Capture the cell that displays the provided text and extract its (x, y) central coordinate. 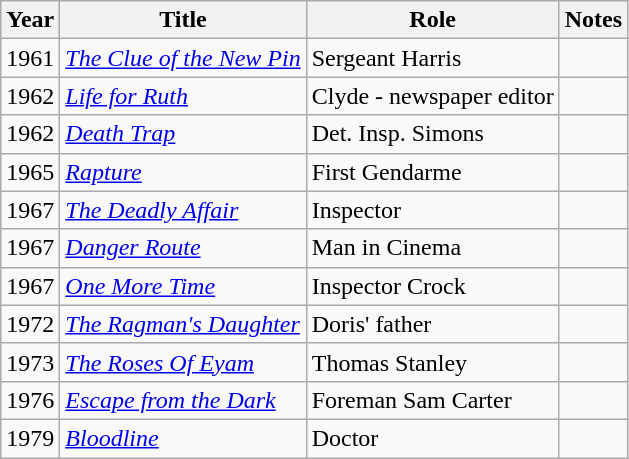
Doris' father (432, 324)
The Deadly Affair (183, 210)
The Roses Of Eyam (183, 362)
Escape from the Dark (183, 400)
1961 (30, 58)
Thomas Stanley (432, 362)
Doctor (432, 438)
Year (30, 20)
Foreman Sam Carter (432, 400)
The Clue of the New Pin (183, 58)
Death Trap (183, 134)
Det. Insp. Simons (432, 134)
1973 (30, 362)
Role (432, 20)
Notes (593, 20)
Title (183, 20)
1979 (30, 438)
Inspector Crock (432, 286)
1965 (30, 172)
Bloodline (183, 438)
The Ragman's Daughter (183, 324)
Life for Ruth (183, 96)
1976 (30, 400)
One More Time (183, 286)
Danger Route (183, 248)
Man in Cinema (432, 248)
Rapture (183, 172)
Sergeant Harris (432, 58)
Inspector (432, 210)
1972 (30, 324)
Clyde - newspaper editor (432, 96)
First Gendarme (432, 172)
